Determine the [X, Y] coordinate at the center of the cell enclosing the given text.  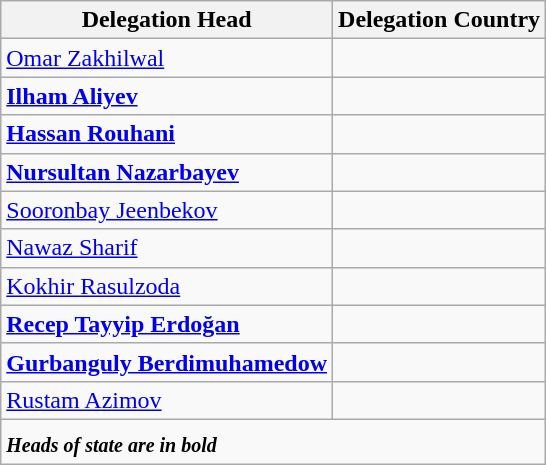
Delegation Country [440, 20]
Nursultan Nazarbayev [167, 172]
Kokhir Rasulzoda [167, 286]
Rustam Azimov [167, 400]
Omar Zakhilwal [167, 58]
Recep Tayyip Erdoğan [167, 324]
Hassan Rouhani [167, 134]
Ilham Aliyev [167, 96]
Heads of state are in bold [274, 441]
Sooronbay Jeenbekov [167, 210]
Delegation Head [167, 20]
Gurbanguly Berdimuhamedow [167, 362]
Nawaz Sharif [167, 248]
